Scan for the cell matching the given text and deliver its [x, y] coordinate at center. 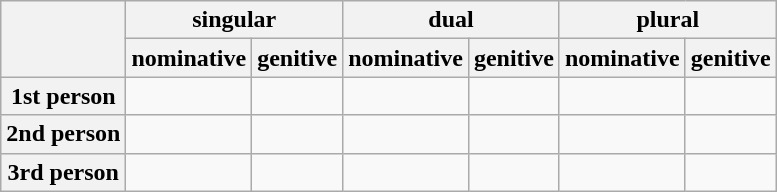
1st person [64, 96]
plural [668, 20]
2nd person [64, 134]
dual [452, 20]
singular [234, 20]
3rd person [64, 172]
